For the text-containing cell, return its midpoint in (x, y) coordinate format. 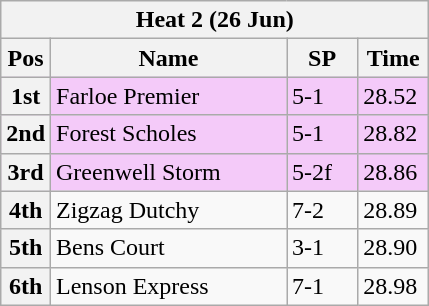
Zigzag Dutchy (169, 210)
3-1 (322, 248)
Pos (26, 58)
4th (26, 210)
Forest Scholes (169, 134)
28.52 (394, 96)
Bens Court (169, 248)
3rd (26, 172)
Time (394, 58)
28.82 (394, 134)
28.89 (394, 210)
28.98 (394, 286)
Farloe Premier (169, 96)
1st (26, 96)
Heat 2 (26 Jun) (215, 20)
SP (322, 58)
5th (26, 248)
7-1 (322, 286)
Name (169, 58)
Greenwell Storm (169, 172)
Lenson Express (169, 286)
2nd (26, 134)
28.90 (394, 248)
5-2f (322, 172)
7-2 (322, 210)
28.86 (394, 172)
6th (26, 286)
